Determine the (X, Y) coordinate at the center of the cell enclosing the given text.  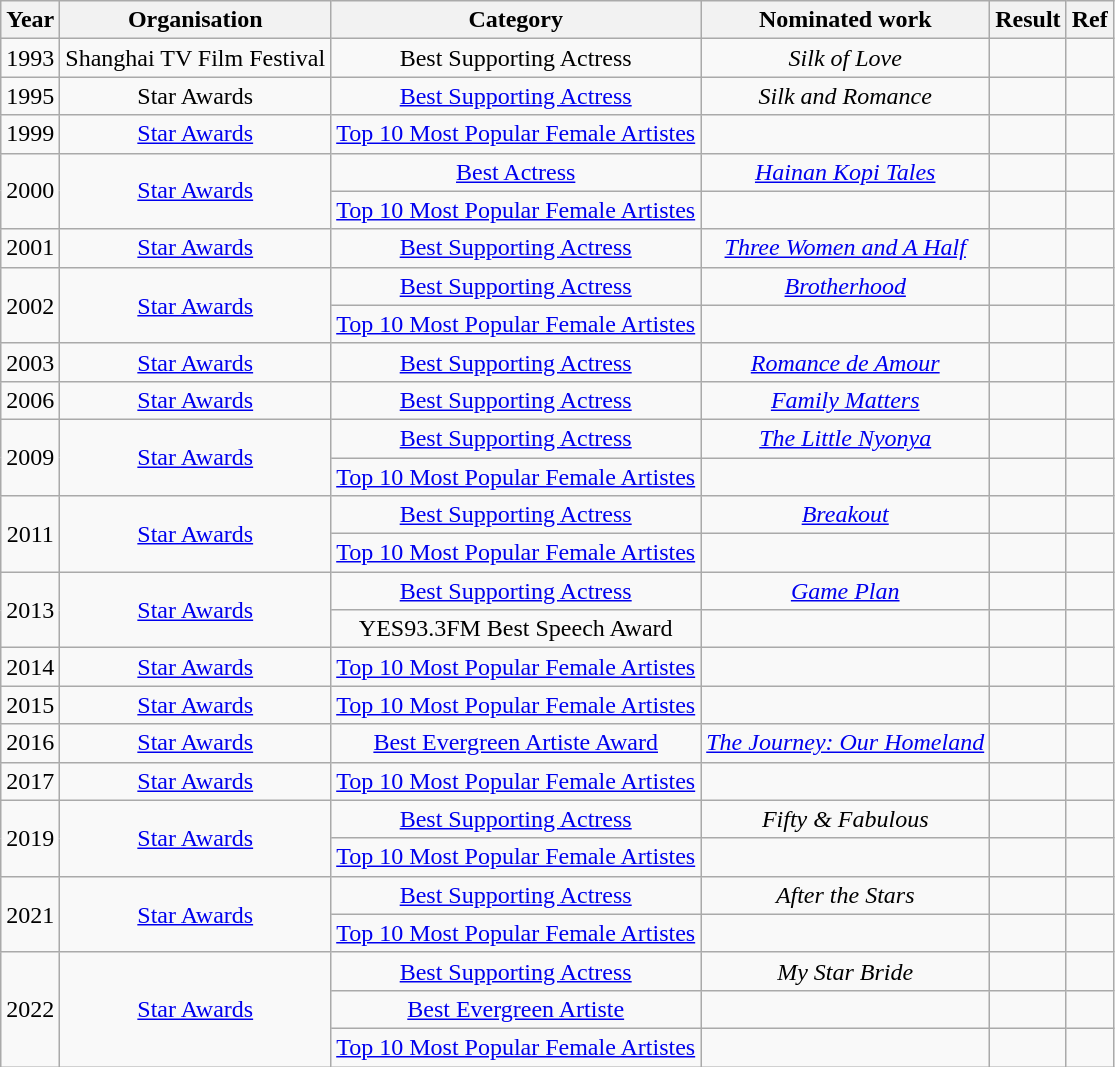
Nominated work (846, 20)
Shanghai TV Film Festival (196, 58)
Silk and Romance (846, 96)
My Star Bride (846, 971)
Family Matters (846, 400)
Ref (1090, 20)
2019 (30, 838)
2002 (30, 305)
2003 (30, 362)
Best Actress (516, 172)
Hainan Kopi Tales (846, 172)
2017 (30, 781)
Fifty & Fabulous (846, 819)
2022 (30, 1009)
Year (30, 20)
YES93.3FM Best Speech Award (516, 629)
The Little Nyonya (846, 438)
2015 (30, 705)
2001 (30, 248)
Best Evergreen Artiste (516, 1009)
Organisation (196, 20)
1995 (30, 96)
Game Plan (846, 591)
The Journey: Our Homeland (846, 743)
2009 (30, 457)
2016 (30, 743)
1993 (30, 58)
Best Evergreen Artiste Award (516, 743)
2014 (30, 667)
2006 (30, 400)
2000 (30, 191)
2013 (30, 610)
2011 (30, 534)
Romance de Amour (846, 362)
Category (516, 20)
Silk of Love (846, 58)
Three Women and A Half (846, 248)
Result (1028, 20)
Breakout (846, 515)
After the Stars (846, 895)
1999 (30, 134)
Brotherhood (846, 286)
2021 (30, 914)
